Provide the [X, Y] coordinate of the cell's center where the given text is located.  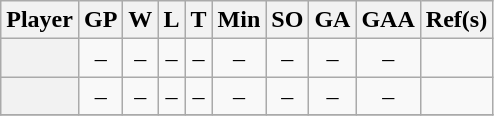
T [198, 20]
GP [100, 20]
SO [288, 20]
L [172, 20]
Player [40, 20]
Ref(s) [456, 20]
Min [239, 20]
W [140, 20]
GAA [388, 20]
GA [332, 20]
